Capture the cell that displays the provided text and extract its (x, y) central coordinate. 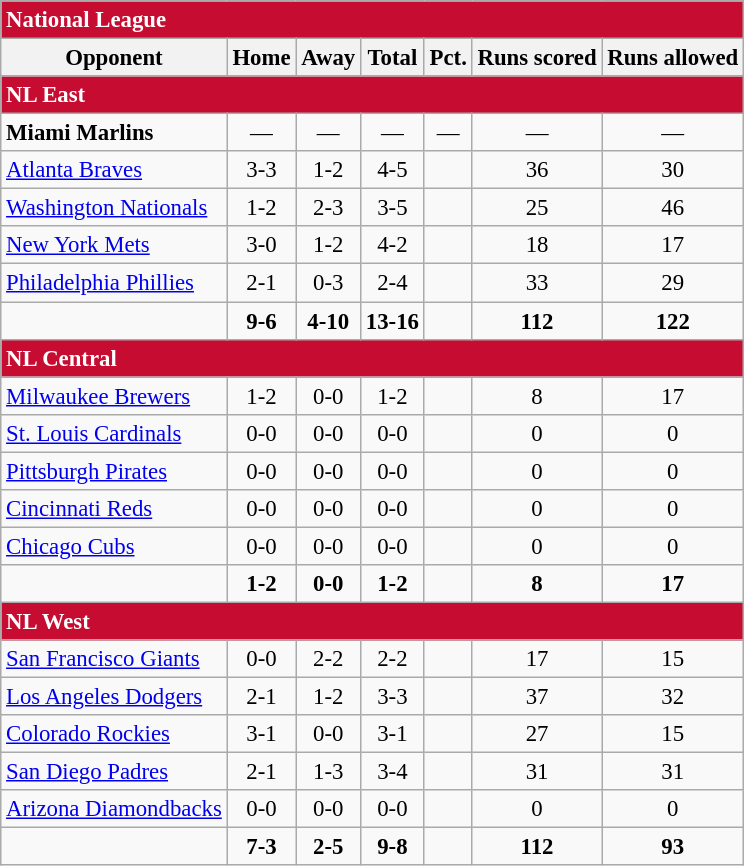
9-8 (392, 847)
Colorado Rockies (114, 734)
2-4 (392, 283)
Washington Nationals (114, 208)
9-6 (262, 321)
4-10 (328, 321)
NL West (372, 621)
36 (537, 170)
NL Central (372, 358)
33 (537, 283)
93 (673, 847)
4-5 (392, 170)
Runs scored (537, 58)
New York Mets (114, 245)
7-3 (262, 847)
St. Louis Cardinals (114, 433)
30 (673, 170)
Opponent (114, 58)
Atlanta Braves (114, 170)
0-3 (328, 283)
Pittsburgh Pirates (114, 471)
San Diego Padres (114, 772)
Away (328, 58)
1-3 (328, 772)
29 (673, 283)
13-16 (392, 321)
46 (673, 208)
Chicago Cubs (114, 546)
3-0 (262, 245)
Total (392, 58)
Arizona Diamondbacks (114, 809)
National League (372, 20)
4-2 (392, 245)
Miami Marlins (114, 133)
3-4 (392, 772)
122 (673, 321)
San Francisco Giants (114, 659)
2-5 (328, 847)
Runs allowed (673, 58)
37 (537, 697)
18 (537, 245)
Los Angeles Dodgers (114, 697)
3-5 (392, 208)
Philadelphia Phillies (114, 283)
27 (537, 734)
Milwaukee Brewers (114, 396)
25 (537, 208)
2-3 (328, 208)
NL East (372, 95)
Pct. (448, 58)
Cincinnati Reds (114, 509)
32 (673, 697)
Home (262, 58)
